Detect which cell encompasses the target text, then output its (X, Y) center coordinate. 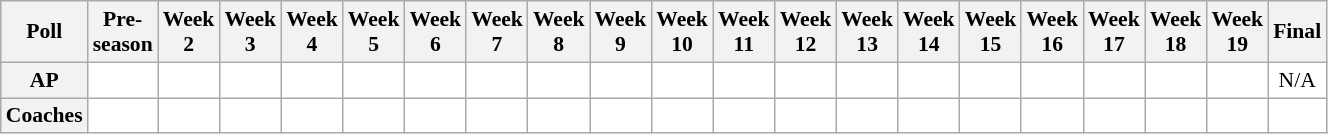
Week4 (312, 32)
Poll (44, 32)
Week15 (991, 32)
Week12 (806, 32)
Week19 (1237, 32)
Week7 (497, 32)
Week17 (1114, 32)
Week16 (1052, 32)
Week13 (867, 32)
Week11 (744, 32)
Week10 (682, 32)
Coaches (44, 116)
AP (44, 80)
Pre-season (123, 32)
Week9 (621, 32)
Week14 (929, 32)
Final (1297, 32)
Week5 (374, 32)
Week2 (189, 32)
Week6 (435, 32)
Week18 (1176, 32)
Week3 (250, 32)
Week8 (559, 32)
N/A (1297, 80)
